Capture the cell that displays the provided text and extract its (x, y) central coordinate. 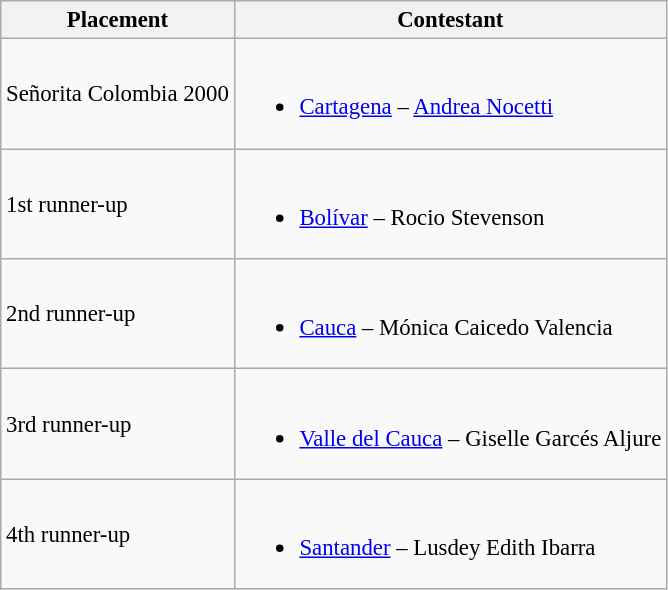
Valle del Cauca – Giselle Garcés Aljure (450, 424)
2nd runner-up (118, 314)
Cauca – Mónica Caicedo Valencia (450, 314)
Señorita Colombia 2000 (118, 94)
Contestant (450, 20)
Placement (118, 20)
1st runner-up (118, 204)
Santander – Lusdey Edith Ibarra (450, 534)
3rd runner-up (118, 424)
Cartagena – Andrea Nocetti (450, 94)
4th runner-up (118, 534)
Bolívar – Rocio Stevenson (450, 204)
